Detect which cell encompasses the target text, then output its (x, y) center coordinate. 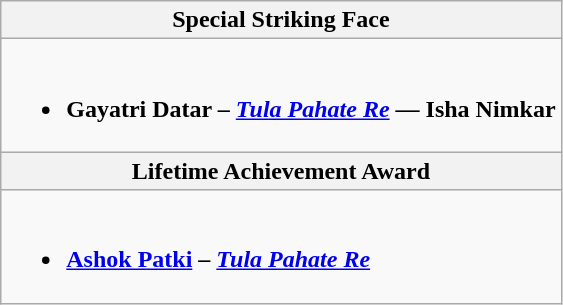
Special Striking Face (281, 20)
Ashok Patki – Tula Pahate Re (281, 246)
Lifetime Achievement Award (281, 171)
Gayatri Datar – Tula Pahate Re — Isha Nimkar (281, 96)
